Determine the [x, y] coordinate at the center of the cell enclosing the given text.  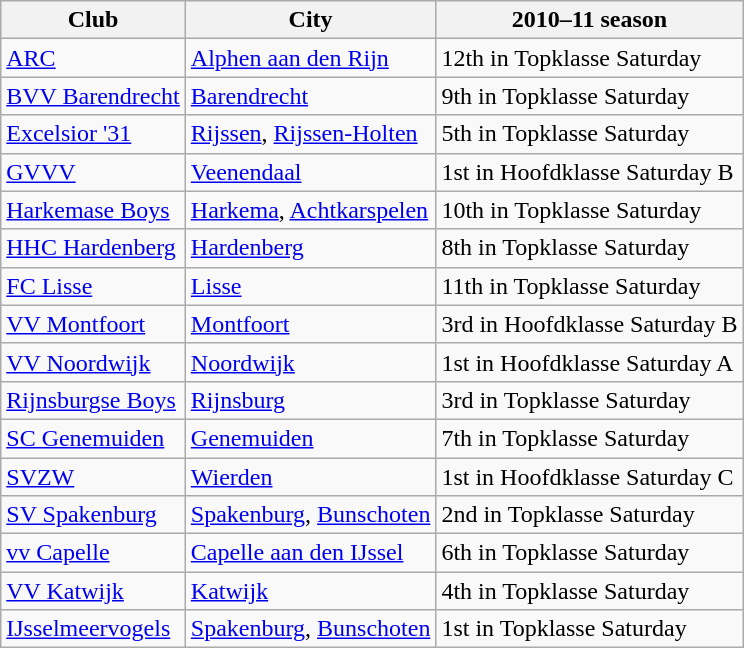
8th in Topklasse Saturday [590, 248]
1st in Hoofdklasse Saturday B [590, 172]
1st in Topklasse Saturday [590, 629]
VV Noordwijk [94, 362]
Harkemase Boys [94, 210]
Rijssen, Rijssen-Holten [310, 134]
Hardenberg [310, 248]
11th in Topklasse Saturday [590, 286]
SC Genemuiden [94, 438]
6th in Topklasse Saturday [590, 553]
SVZW [94, 477]
4th in Topklasse Saturday [590, 591]
FC Lisse [94, 286]
Katwijk [310, 591]
12th in Topklasse Saturday [590, 58]
HHC Hardenberg [94, 248]
10th in Topklasse Saturday [590, 210]
1st in Hoofdklasse Saturday C [590, 477]
9th in Topklasse Saturday [590, 96]
3rd in Hoofdklasse Saturday B [590, 324]
5th in Topklasse Saturday [590, 134]
3rd in Topklasse Saturday [590, 400]
Harkema, Achtkarspelen [310, 210]
City [310, 20]
VV Montfoort [94, 324]
vv Capelle [94, 553]
Montfoort [310, 324]
Wierden [310, 477]
GVVV [94, 172]
BVV Barendrecht [94, 96]
Capelle aan den IJssel [310, 553]
Rijnsburg [310, 400]
1st in Hoofdklasse Saturday A [590, 362]
Rijnsburgse Boys [94, 400]
Barendrecht [310, 96]
Genemuiden [310, 438]
Noordwijk [310, 362]
Club [94, 20]
2nd in Topklasse Saturday [590, 515]
Excelsior '31 [94, 134]
Veenendaal [310, 172]
ARC [94, 58]
Lisse [310, 286]
Alphen aan den Rijn [310, 58]
IJsselmeervogels [94, 629]
SV Spakenburg [94, 515]
VV Katwijk [94, 591]
2010–11 season [590, 20]
7th in Topklasse Saturday [590, 438]
